For the text-containing cell, return its midpoint in (X, Y) coordinate format. 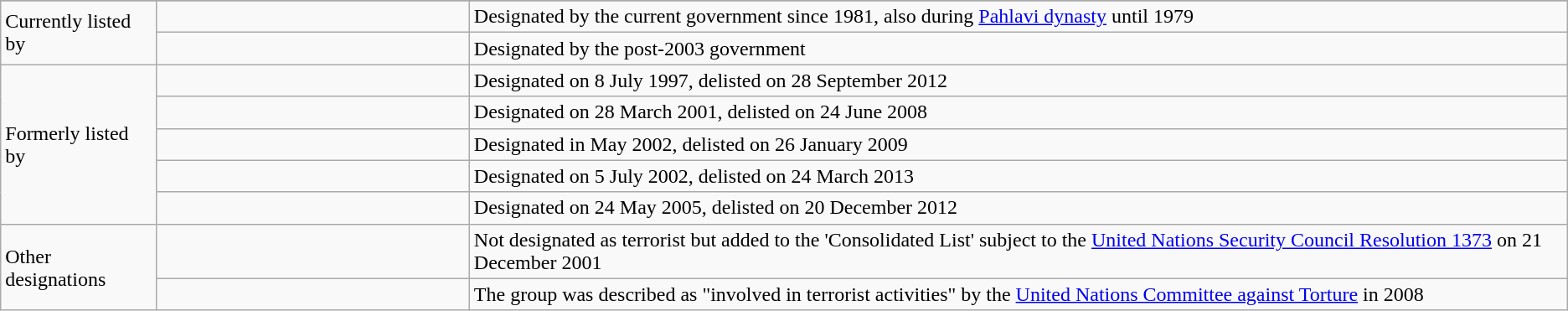
Designated on 5 July 2002, delisted on 24 March 2013 (1019, 176)
Designated by the current government since 1981, also during Pahlavi dynasty until 1979 (1019, 17)
Not designated as terrorist but added to the 'Consolidated List' subject to the United Nations Security Council Resolution 1373 on 21 December 2001 (1019, 251)
Other designations (79, 267)
Currently listed by (79, 33)
The group was described as "involved in terrorist activities" by the United Nations Committee against Torture in 2008 (1019, 294)
Designated on 24 May 2005, delisted on 20 December 2012 (1019, 208)
Formerly listed by (79, 144)
Designated by the post-2003 government (1019, 49)
Designated on 28 March 2001, delisted on 24 June 2008 (1019, 112)
Designated on 8 July 1997, delisted on 28 September 2012 (1019, 80)
Designated in May 2002, delisted on 26 January 2009 (1019, 144)
